Detect which cell encompasses the target text, then output its [X, Y] center coordinate. 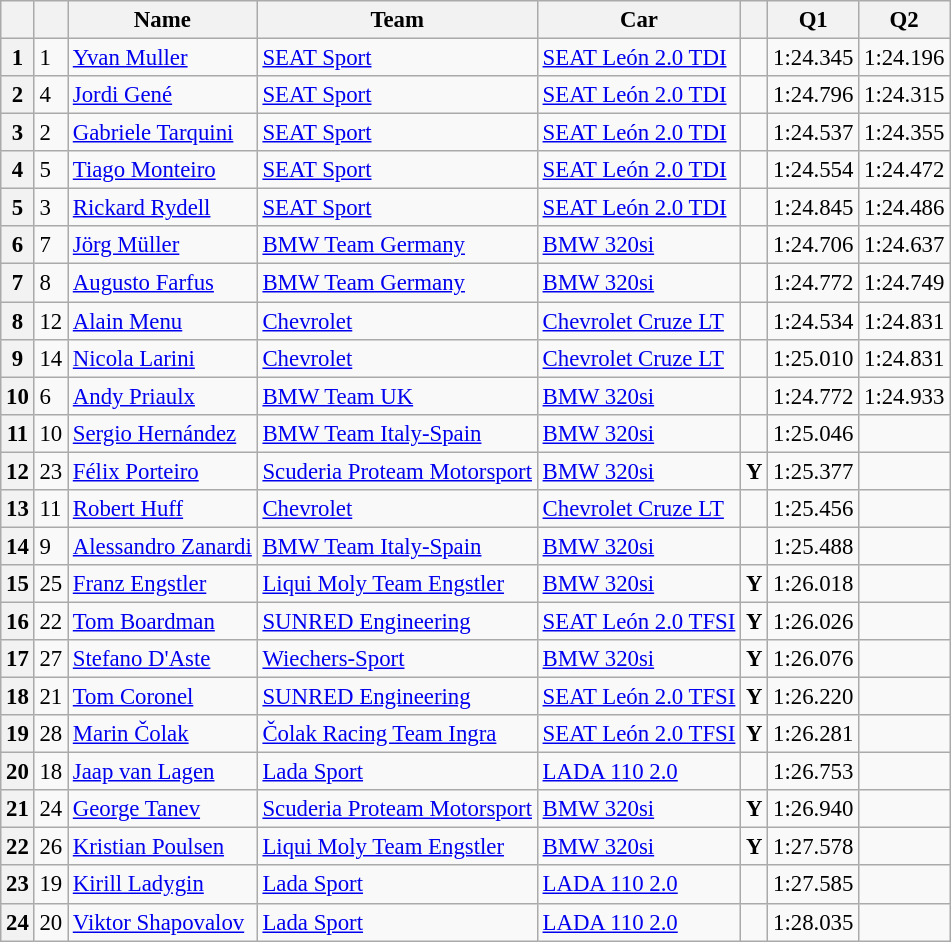
Kristian Poulsen [163, 847]
15 [18, 584]
Stefano D'Aste [163, 659]
Alessandro Zanardi [163, 546]
Marin Čolak [163, 734]
1:24.355 [904, 133]
1:24.749 [904, 283]
Tom Boardman [163, 621]
1:24.486 [904, 208]
1:24.315 [904, 95]
Name [163, 20]
1:28.035 [814, 922]
Jaap van Lagen [163, 772]
Sergio Hernández [163, 433]
Car [638, 20]
Gabriele Tarquini [163, 133]
1:26.281 [814, 734]
Tiago Monteiro [163, 170]
Q2 [904, 20]
1:24.537 [814, 133]
16 [18, 621]
1:26.076 [814, 659]
Kirill Ladygin [163, 885]
1:25.456 [814, 509]
1:24.845 [814, 208]
1:26.753 [814, 772]
28 [50, 734]
1:24.472 [904, 170]
1:25.046 [814, 433]
1:24.796 [814, 95]
Félix Porteiro [163, 471]
1:25.377 [814, 471]
1:24.554 [814, 170]
1:27.585 [814, 885]
17 [18, 659]
1:26.026 [814, 621]
George Tanev [163, 809]
1:25.010 [814, 358]
1:26.018 [814, 584]
1:24.345 [814, 58]
Robert Huff [163, 509]
Augusto Farfus [163, 283]
25 [50, 584]
1:24.706 [814, 245]
13 [18, 509]
Franz Engstler [163, 584]
1:26.220 [814, 697]
Nicola Larini [163, 358]
BMW Team UK [397, 396]
Rickard Rydell [163, 208]
Tom Coronel [163, 697]
1:24.637 [904, 245]
27 [50, 659]
1:24.196 [904, 58]
1:27.578 [814, 847]
Jordi Gené [163, 95]
Čolak Racing Team Ingra [397, 734]
Q1 [814, 20]
1:25.488 [814, 546]
Jörg Müller [163, 245]
Wiechers-Sport [397, 659]
Andy Priaulx [163, 396]
Alain Menu [163, 321]
Yvan Muller [163, 58]
1:24.534 [814, 321]
Viktor Shapovalov [163, 922]
1:24.933 [904, 396]
Team [397, 20]
26 [50, 847]
1:26.940 [814, 809]
